Find where the given text appears and provide that cell's center as (x, y) coordinate. 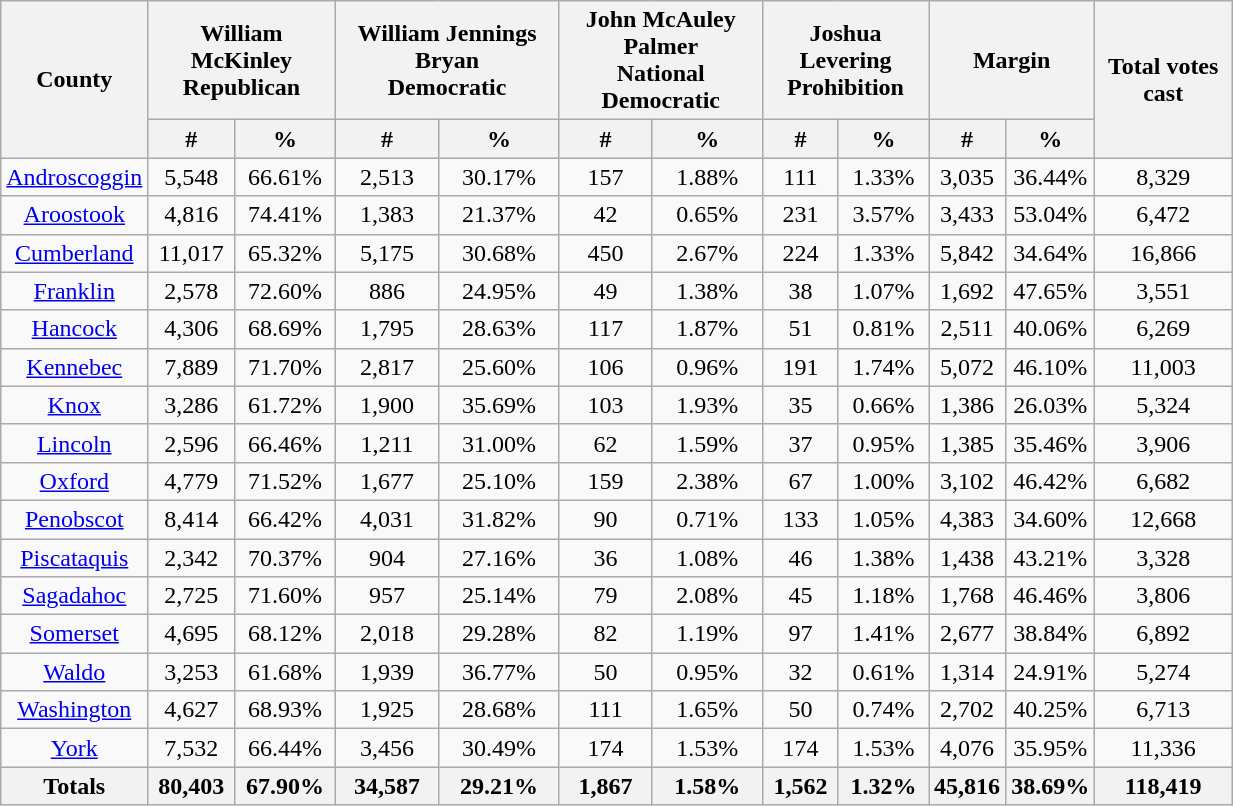
21.37% (499, 215)
29.21% (499, 786)
1,438 (968, 557)
6,472 (1164, 215)
28.63% (499, 329)
Knox (74, 405)
70.37% (285, 557)
2,677 (968, 634)
36 (606, 557)
5,548 (192, 177)
157 (606, 177)
2,817 (387, 367)
38 (800, 291)
957 (387, 596)
103 (606, 405)
1,386 (968, 405)
2,511 (968, 329)
4,076 (968, 748)
61.72% (285, 405)
40.25% (1050, 710)
16,866 (1164, 253)
Joshua LeveringProhibition (845, 60)
47.65% (1050, 291)
34.64% (1050, 253)
61.68% (285, 672)
191 (800, 367)
1,900 (387, 405)
Total votes cast (1164, 80)
1,768 (968, 596)
45 (800, 596)
32 (800, 672)
1.05% (883, 519)
35.69% (499, 405)
William McKinleyRepublican (242, 60)
7,532 (192, 748)
3,286 (192, 405)
11,003 (1164, 367)
Penobscot (74, 519)
62 (606, 443)
43.21% (1050, 557)
49 (606, 291)
1,385 (968, 443)
1.93% (707, 405)
11,336 (1164, 748)
36.44% (1050, 177)
40.06% (1050, 329)
66.44% (285, 748)
5,274 (1164, 672)
7,889 (192, 367)
0.61% (883, 672)
65.32% (285, 253)
25.10% (499, 481)
1,383 (387, 215)
4,695 (192, 634)
4,306 (192, 329)
37 (800, 443)
1,211 (387, 443)
3,906 (1164, 443)
46.46% (1050, 596)
71.70% (285, 367)
4,031 (387, 519)
Oxford (74, 481)
106 (606, 367)
27.16% (499, 557)
46.10% (1050, 367)
2,513 (387, 177)
6,713 (1164, 710)
2,725 (192, 596)
133 (800, 519)
97 (800, 634)
67.90% (285, 786)
24.95% (499, 291)
35.46% (1050, 443)
3,433 (968, 215)
231 (800, 215)
11,017 (192, 253)
County (74, 80)
34,587 (387, 786)
Franklin (74, 291)
1.32% (883, 786)
6,269 (1164, 329)
5,072 (968, 367)
1,867 (606, 786)
0.71% (707, 519)
450 (606, 253)
30.17% (499, 177)
2,702 (968, 710)
1,692 (968, 291)
2,596 (192, 443)
Piscataquis (74, 557)
886 (387, 291)
24.91% (1050, 672)
5,842 (968, 253)
42 (606, 215)
31.00% (499, 443)
6,682 (1164, 481)
45,816 (968, 786)
3.57% (883, 215)
30.49% (499, 748)
117 (606, 329)
1.88% (707, 177)
Lincoln (74, 443)
35 (800, 405)
2.38% (707, 481)
36.77% (499, 672)
72.60% (285, 291)
66.46% (285, 443)
31.82% (499, 519)
Hancock (74, 329)
1.74% (883, 367)
25.14% (499, 596)
Sagadahoc (74, 596)
3,253 (192, 672)
1,939 (387, 672)
4,779 (192, 481)
46 (800, 557)
1.00% (883, 481)
1.18% (883, 596)
3,035 (968, 177)
71.52% (285, 481)
30.68% (499, 253)
38.69% (1050, 786)
2,342 (192, 557)
5,175 (387, 253)
Totals (74, 786)
4,816 (192, 215)
3,456 (387, 748)
1,562 (800, 786)
2.08% (707, 596)
53.04% (1050, 215)
66.61% (285, 177)
0.96% (707, 367)
Aroostook (74, 215)
8,329 (1164, 177)
118,419 (1164, 786)
79 (606, 596)
1.87% (707, 329)
1.58% (707, 786)
1.19% (707, 634)
2,578 (192, 291)
68.12% (285, 634)
67 (800, 481)
1.65% (707, 710)
6,892 (1164, 634)
68.69% (285, 329)
1.08% (707, 557)
1.59% (707, 443)
1,795 (387, 329)
4,627 (192, 710)
0.74% (883, 710)
71.60% (285, 596)
904 (387, 557)
74.41% (285, 215)
Washington (74, 710)
90 (606, 519)
35.95% (1050, 748)
28.68% (499, 710)
51 (800, 329)
0.65% (707, 215)
80,403 (192, 786)
66.42% (285, 519)
29.28% (499, 634)
1,925 (387, 710)
38.84% (1050, 634)
1,314 (968, 672)
Margin (1012, 60)
3,551 (1164, 291)
5,324 (1164, 405)
25.60% (499, 367)
159 (606, 481)
0.66% (883, 405)
0.81% (883, 329)
3,102 (968, 481)
68.93% (285, 710)
William Jennings BryanDemocratic (447, 60)
4,383 (968, 519)
34.60% (1050, 519)
1.41% (883, 634)
Kennebec (74, 367)
John McAuley PalmerNational Democratic (660, 60)
Androscoggin (74, 177)
46.42% (1050, 481)
2,018 (387, 634)
82 (606, 634)
1.07% (883, 291)
8,414 (192, 519)
3,806 (1164, 596)
26.03% (1050, 405)
Somerset (74, 634)
12,668 (1164, 519)
Waldo (74, 672)
York (74, 748)
Cumberland (74, 253)
1,677 (387, 481)
2.67% (707, 253)
3,328 (1164, 557)
224 (800, 253)
